Detect which cell encompasses the target text, then output its (X, Y) center coordinate. 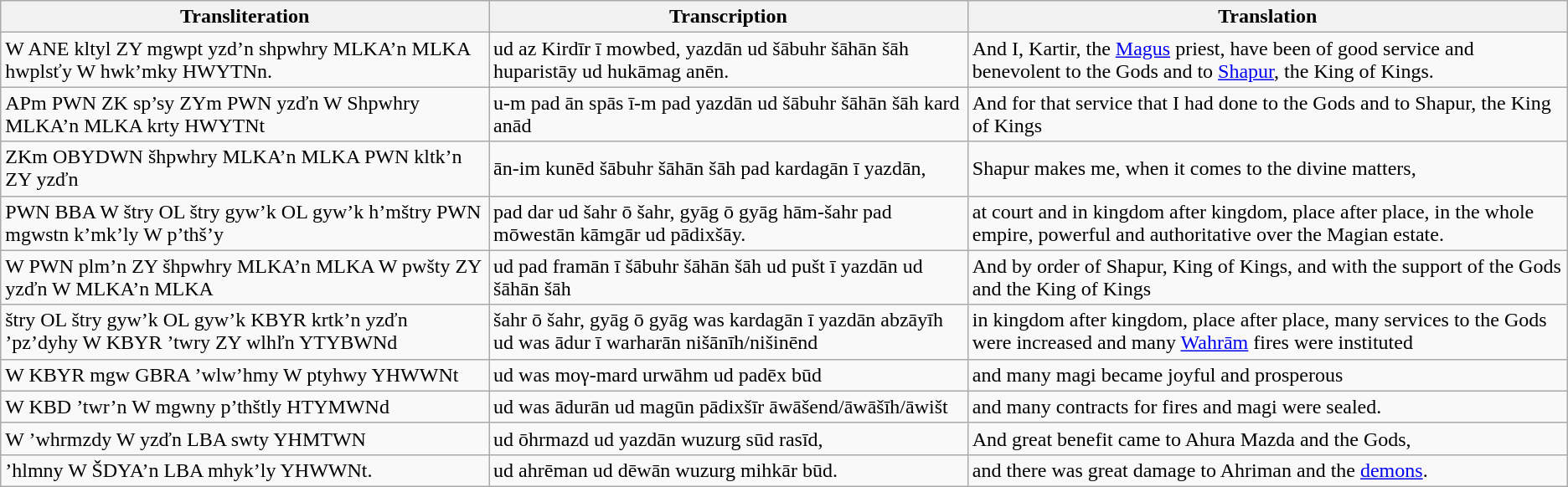
štry OL štry gyw’k OL gyw’k KBYR krtk’n yzďn ’pz’dyhy W KBYR ’twry ZY wlhľn YTYBWNd (245, 331)
Transcription (729, 17)
and many contracts for fires and magi were sealed. (1267, 407)
ud ahrēman ud dēwān wuzurg mihkār būd. (729, 470)
Transliteration (245, 17)
PWN BBA W štry OL štry gyw’k OL gyw’k h’mštry PWN mgwstn k’mk’ly W p’thš’y (245, 223)
’hlmny W ŠDYA’n LBA mhyk’ly YHWWNt. (245, 470)
And by order of Shapur, King of Kings, and with the support of the Gods and the King of Kings (1267, 278)
ud ōhrmazd ud yazdān wuzurg sūd rasīd, (729, 438)
ZKm OBYDWN šhpwhry MLKA’n MLKA PWN kltk’n ZY yzďn (245, 169)
W KBD ’twr’n W mgwny p’thštly HTYMWNd (245, 407)
Shapur makes me, when it comes to the divine matters, (1267, 169)
ud pad framān ī šābuhr šāhān šāh ud pušt ī yazdān ud šāhān šāh (729, 278)
W PWN plm’n ZY šhpwhry MLKA’n MLKA W pwšty ZY yzďn W MLKA’n MLKA (245, 278)
ud az Kirdīr ī mowbed, yazdān ud šābuhr šāhān šāh huparistāy ud hukāmag anēn. (729, 60)
W ’whrmzdy W yzďn LBA swty YHMTWN (245, 438)
W KBYR mgw GBRA ’wlw’hmy W ptyhwy YHWWNt (245, 375)
and there was great damage to Ahriman and the demons. (1267, 470)
šahr ō šahr, gyāg ō gyāg was kardagān ī yazdān abzāyīh ud was ādur ī warharān nišānīh/nišinēnd (729, 331)
ud was ādurān ud magūn pādixšīr āwāšend/āwāšīh/āwišt (729, 407)
And great benefit came to Ahura Mazda and the Gods, (1267, 438)
APm PWN ZK sp’sy ZYm PWN yzďn W Shpwhry MLKA’n MLKA krty HWYTNt (245, 114)
pad dar ud šahr ō šahr, gyāg ō gyāg hām-šahr pad mōwestān kāmgār ud pādixšāy. (729, 223)
ān-im kunēd šābuhr šāhān šāh pad kardagān ī yazdān, (729, 169)
W ANE kltyl ZY mgwpt yzd’n shpwhry MLKA’n MLKA hwplsťy W hwk’mky HWYTNn. (245, 60)
at court and in kingdom after kingdom, place after place, in the whole empire, powerful and authoritative over the Magian estate. (1267, 223)
And I, Kartir, the Magus priest, have been of good service and benevolent to the Gods and to Shapur, the King of Kings. (1267, 60)
And for that service that I had done to the Gods and to Shapur, the King of Kings (1267, 114)
u-m pad ān spās ī-m pad yazdān ud šābuhr šāhān šāh kard anād (729, 114)
Translation (1267, 17)
and many magi became joyful and prosperous (1267, 375)
ud was moγ-mard urwāhm ud padēx būd (729, 375)
in kingdom after kingdom, place after place, many services to the Gods were increased and many Wahrām fires were instituted (1267, 331)
